Return the [x, y] coordinate for the center point of the cell that contains the specified text.  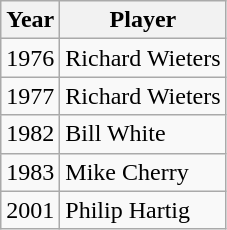
Player [143, 20]
Year [30, 20]
1982 [30, 134]
Mike Cherry [143, 172]
1983 [30, 172]
1976 [30, 58]
1977 [30, 96]
Philip Hartig [143, 210]
Bill White [143, 134]
2001 [30, 210]
